Scan for the cell matching the given text and deliver its [X, Y] coordinate at center. 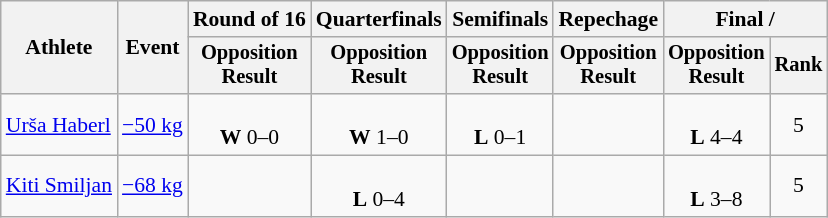
Athlete [59, 48]
Urša Haberl [59, 124]
L 0–4 [379, 186]
L 3–8 [716, 186]
Repechage [608, 19]
−68 kg [152, 186]
−50 kg [152, 124]
Kiti Smiljan [59, 186]
Rank [799, 66]
Round of 16 [250, 19]
W 0–0 [250, 124]
Quarterfinals [379, 19]
Semifinals [500, 19]
L 4–4 [716, 124]
L 0–1 [500, 124]
W 1–0 [379, 124]
Final / [745, 19]
Event [152, 48]
